Return (x, y) of the center of cell containing provided text 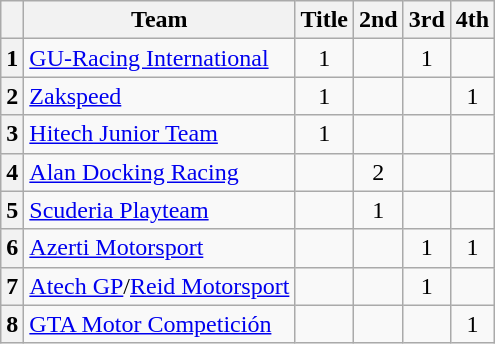
3 (12, 134)
Alan Docking Racing (160, 172)
Title (324, 20)
GU-Racing International (160, 58)
4 (12, 172)
GTA Motor Competición (160, 324)
7 (12, 286)
3rd (426, 20)
8 (12, 324)
Scuderia Playteam (160, 210)
Atech GP/Reid Motorsport (160, 286)
Hitech Junior Team (160, 134)
Azerti Motorsport (160, 248)
2nd (378, 20)
5 (12, 210)
Zakspeed (160, 96)
4th (472, 20)
Team (160, 20)
6 (12, 248)
